Search for the cell housing the specified text and yield its [x, y] center coordinate. 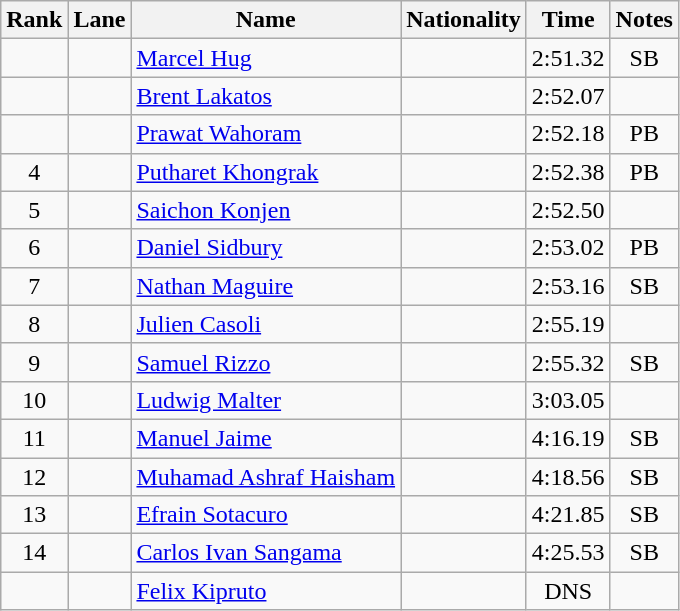
4:25.53 [568, 553]
11 [34, 438]
4:21.85 [568, 515]
2:52.07 [568, 96]
Notes [644, 20]
6 [34, 248]
Nationality [464, 20]
Ludwig Malter [266, 400]
Name [266, 20]
2:55.32 [568, 362]
Saichon Konjen [266, 210]
4 [34, 172]
2:53.16 [568, 286]
7 [34, 286]
10 [34, 400]
Brent Lakatos [266, 96]
2:55.19 [568, 324]
3:03.05 [568, 400]
14 [34, 553]
Felix Kipruto [266, 591]
2:52.18 [568, 134]
Time [568, 20]
DNS [568, 591]
Julien Casoli [266, 324]
2:53.02 [568, 248]
Prawat Wahoram [266, 134]
2:52.38 [568, 172]
12 [34, 477]
Daniel Sidbury [266, 248]
13 [34, 515]
4:16.19 [568, 438]
4:18.56 [568, 477]
Efrain Sotacuro [266, 515]
Carlos Ivan Sangama [266, 553]
9 [34, 362]
5 [34, 210]
Manuel Jaime [266, 438]
Rank [34, 20]
Samuel Rizzo [266, 362]
2:52.50 [568, 210]
Nathan Maguire [266, 286]
Muhamad Ashraf Haisham [266, 477]
Marcel Hug [266, 58]
Lane [100, 20]
Putharet Khongrak [266, 172]
8 [34, 324]
2:51.32 [568, 58]
